Determine the [x, y] coordinate at the center of the cell enclosing the given text.  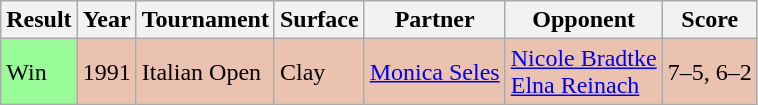
Win [39, 72]
Tournament [205, 20]
Partner [434, 20]
Score [710, 20]
Opponent [584, 20]
Italian Open [205, 72]
7–5, 6–2 [710, 72]
1991 [106, 72]
Surface [319, 20]
Monica Seles [434, 72]
Year [106, 20]
Result [39, 20]
Nicole Bradtke Elna Reinach [584, 72]
Clay [319, 72]
